Determine the [X, Y] coordinate at the center of the cell enclosing the given text.  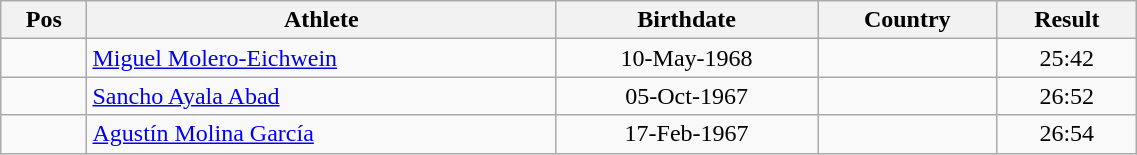
26:52 [1067, 96]
Agustín Molina García [322, 134]
17-Feb-1967 [687, 134]
25:42 [1067, 58]
Miguel Molero-Eichwein [322, 58]
Pos [44, 20]
Sancho Ayala Abad [322, 96]
05-Oct-1967 [687, 96]
26:54 [1067, 134]
Result [1067, 20]
Athlete [322, 20]
Country [908, 20]
Birthdate [687, 20]
10-May-1968 [687, 58]
